Locate the cell with the specified text and output its [x, y] center coordinate. 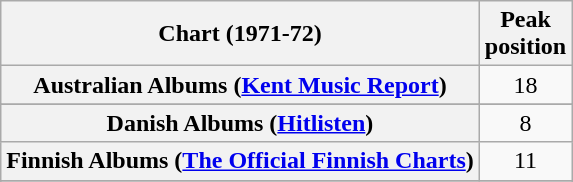
Chart (1971-72) [240, 34]
8 [525, 123]
Peakposition [525, 34]
Finnish Albums (The Official Finnish Charts) [240, 161]
11 [525, 161]
Danish Albums (Hitlisten) [240, 123]
Australian Albums (Kent Music Report) [240, 85]
18 [525, 85]
